Determine the (X, Y) coordinate at the center of the cell enclosing the given text.  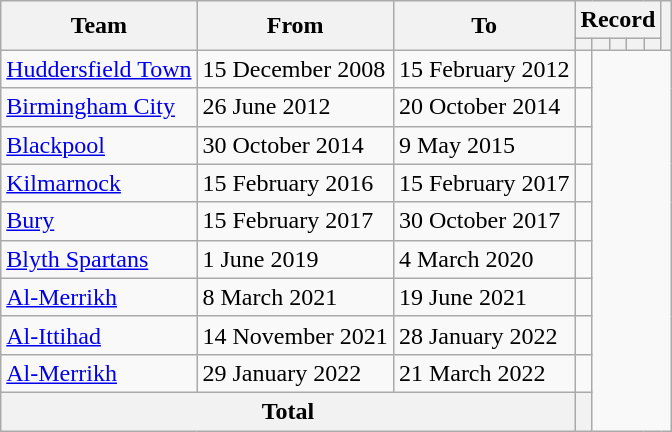
To (484, 26)
Blackpool (99, 145)
Team (99, 26)
9 May 2015 (484, 145)
15 February 2016 (295, 183)
15 December 2008 (295, 69)
8 March 2021 (295, 297)
20 October 2014 (484, 107)
4 March 2020 (484, 259)
Total (288, 411)
30 October 2017 (484, 221)
Bury (99, 221)
Birmingham City (99, 107)
Blyth Spartans (99, 259)
14 November 2021 (295, 335)
28 January 2022 (484, 335)
19 June 2021 (484, 297)
15 February 2012 (484, 69)
29 January 2022 (295, 373)
21 March 2022 (484, 373)
Record (618, 20)
Kilmarnock (99, 183)
1 June 2019 (295, 259)
From (295, 26)
Al-Ittihad (99, 335)
Huddersfield Town (99, 69)
26 June 2012 (295, 107)
30 October 2014 (295, 145)
